Return the [X, Y] coordinate for the center point of the cell that contains the specified text.  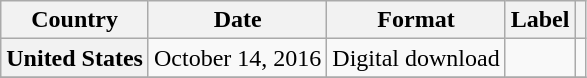
Label [540, 20]
United States [75, 58]
Country [75, 20]
October 14, 2016 [237, 58]
Date [237, 20]
Format [416, 20]
Digital download [416, 58]
